Capture the cell that displays the provided text and extract its (X, Y) central coordinate. 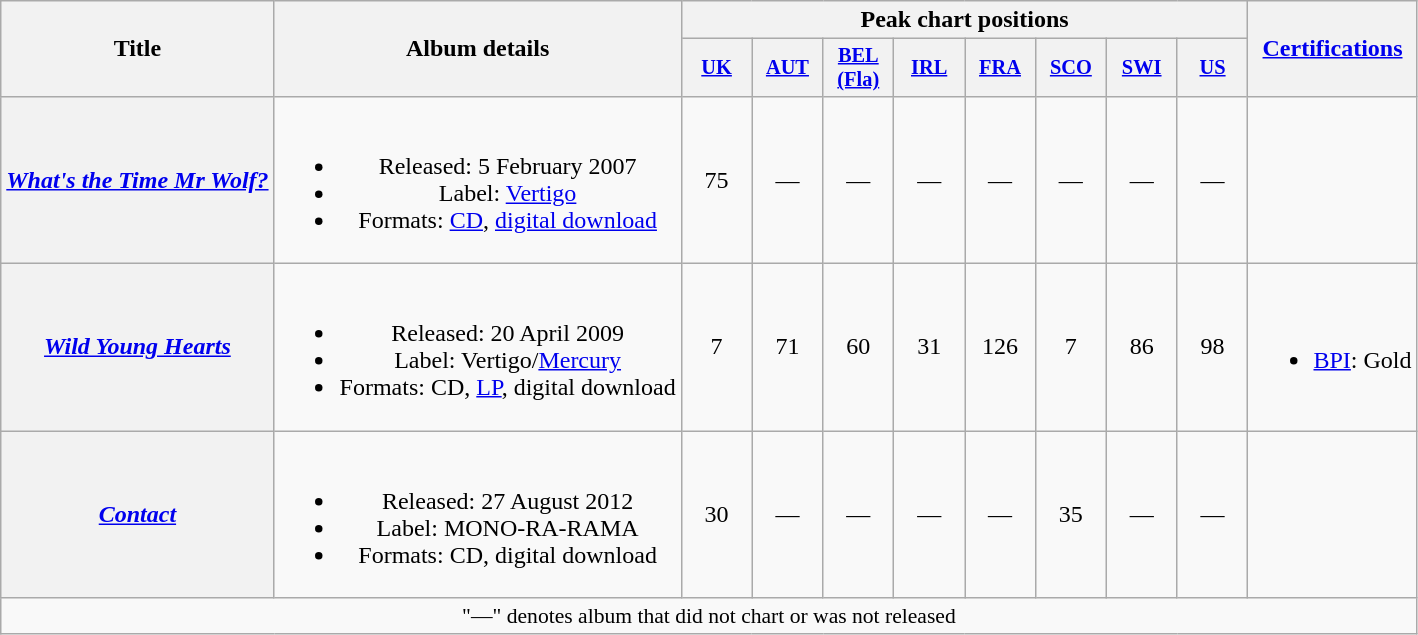
Released: 20 April 2009Label: Vertigo/MercuryFormats: CD, LP, digital download (478, 348)
"—" denotes album that did not chart or was not released (709, 616)
AUT (788, 68)
UK (716, 68)
Title (138, 49)
98 (1212, 348)
75 (716, 180)
Certifications (1332, 49)
What's the Time Mr Wolf? (138, 180)
US (1212, 68)
71 (788, 348)
SWI (1142, 68)
Released: 5 February 2007Label: VertigoFormats: CD, digital download (478, 180)
126 (1000, 348)
FRA (1000, 68)
35 (1070, 514)
BPI: Gold (1332, 348)
60 (858, 348)
BEL(Fla) (858, 68)
Peak chart positions (964, 20)
30 (716, 514)
Contact (138, 514)
31 (930, 348)
Released: 27 August 2012Label: MONO-RA-RAMAFormats: CD, digital download (478, 514)
Wild Young Hearts (138, 348)
IRL (930, 68)
Album details (478, 49)
86 (1142, 348)
SCO (1070, 68)
